Provide the (x, y) coordinate of the cell's center where the given text is located.  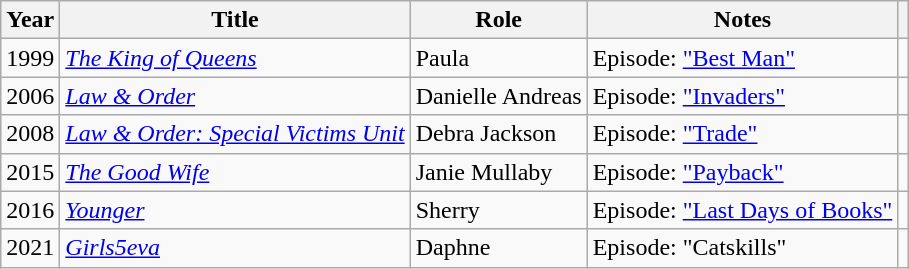
Law & Order: Special Victims Unit (235, 134)
The King of Queens (235, 58)
Role (498, 20)
Episode: "Invaders" (742, 96)
Debra Jackson (498, 134)
Episode: "Best Man" (742, 58)
Episode: "Catskills" (742, 248)
Law & Order (235, 96)
Sherry (498, 210)
2016 (30, 210)
Episode: "Payback" (742, 172)
Younger (235, 210)
Notes (742, 20)
Daphne (498, 248)
Episode: "Trade" (742, 134)
Title (235, 20)
2008 (30, 134)
The Good Wife (235, 172)
Girls5eva (235, 248)
2021 (30, 248)
Year (30, 20)
1999 (30, 58)
2006 (30, 96)
Episode: "Last Days of Books" (742, 210)
Janie Mullaby (498, 172)
Paula (498, 58)
Danielle Andreas (498, 96)
2015 (30, 172)
